Provide the (x, y) coordinate of the cell's center where the given text is located.  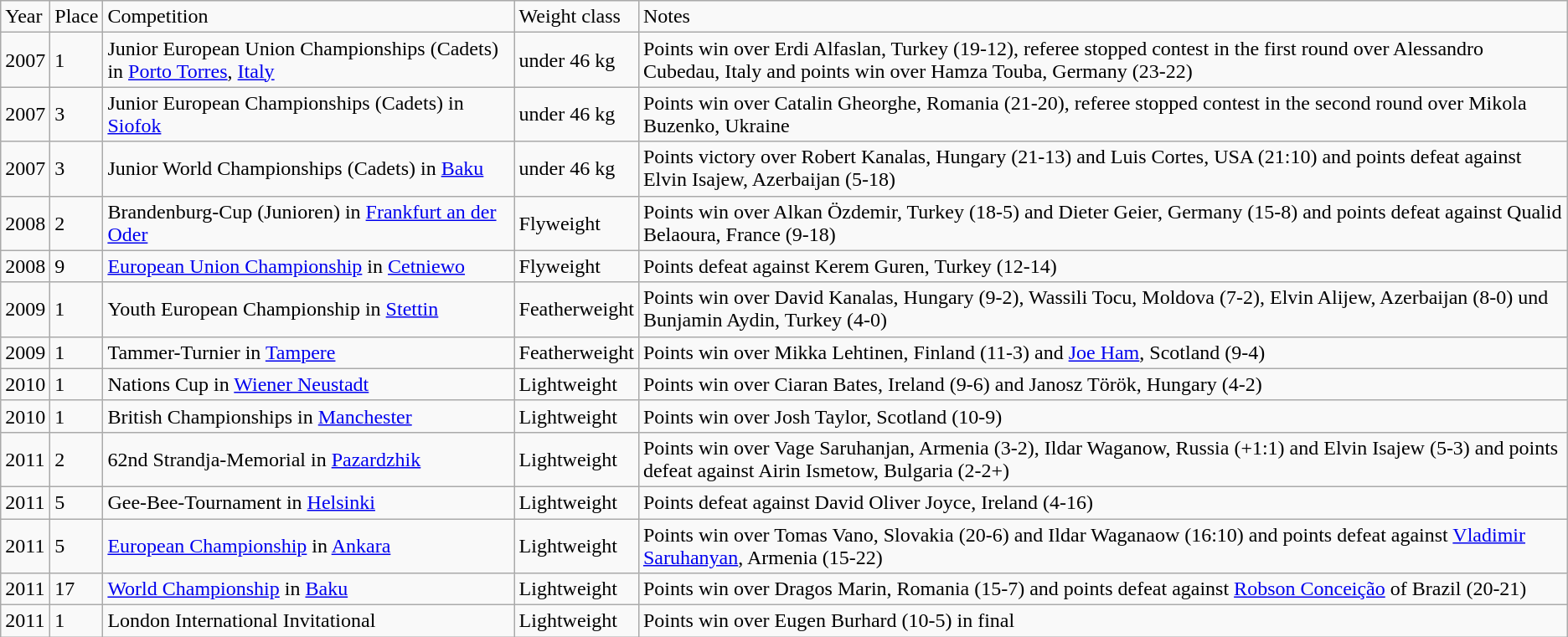
British Championships in Manchester (308, 416)
Points win over Mikka Lehtinen, Finland (11-3) and Joe Ham, Scotland (9-4) (1102, 352)
Youth European Championship in Stettin (308, 310)
Junior European Union Championships (Cadets) in Porto Torres, Italy (308, 60)
Points win over David Kanalas, Hungary (9-2), Wassili Tocu, Moldova (7-2), Elvin Alijew, Azerbaijan (8-0) und Bunjamin Aydin, Turkey (4-0) (1102, 310)
World Championship in Baku (308, 589)
Points win over Dragos Marin, Romania (15-7) and points defeat against Robson Conceição of Brazil (20-21) (1102, 589)
Gee-Bee-Tournament in Helsinki (308, 502)
Points win over Catalin Gheorghe, Romania (21-20), referee stopped contest in the second round over Mikola Buzenko, Ukraine (1102, 114)
9 (77, 266)
European Championship in Ankara (308, 546)
Points win over Josh Taylor, Scotland (10-9) (1102, 416)
Competition (308, 17)
Nations Cup in Wiener Neustadt (308, 384)
Points win over Eugen Burhard (10-5) in final (1102, 621)
Points win over Tomas Vano, Slovakia (20-6) and Ildar Waganaow (16:10) and points defeat against Vladimir Saruhanyan, Armenia (15-22) (1102, 546)
Notes (1102, 17)
Points defeat against David Oliver Joyce, Ireland (4-16) (1102, 502)
Junior European Championships (Cadets) in Siofok (308, 114)
London International Invitational (308, 621)
Place (77, 17)
European Union Championship in Cetniewo (308, 266)
Weight class (576, 17)
Points defeat against Kerem Guren, Turkey (12-14) (1102, 266)
Points win over Ciaran Bates, Ireland (9-6) and Janosz Török, Hungary (4-2) (1102, 384)
Tammer-Turnier in Tampere (308, 352)
Junior World Championships (Cadets) in Baku (308, 169)
Points victory over Robert Kanalas, Hungary (21-13) and Luis Cortes, USA (21:10) and points defeat against Elvin Isajew, Azerbaijan (5-18) (1102, 169)
62nd Strandja-Memorial in Pazardzhik (308, 459)
Brandenburg-Cup (Junioren) in Frankfurt an der Oder (308, 223)
Points win over Alkan Özdemir, Turkey (18-5) and Dieter Geier, Germany (15-8) and points defeat against Qualid Belaoura, France (9-18) (1102, 223)
Year (25, 17)
17 (77, 589)
